Provide the (X, Y) coordinate of the cell's center where the given text is located.  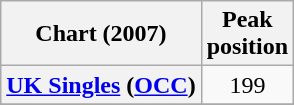
199 (247, 85)
UK Singles (OCC) (101, 85)
Chart (2007) (101, 34)
Peakposition (247, 34)
